Extract the (X, Y) coordinate from the center of the cell holding the provided text.  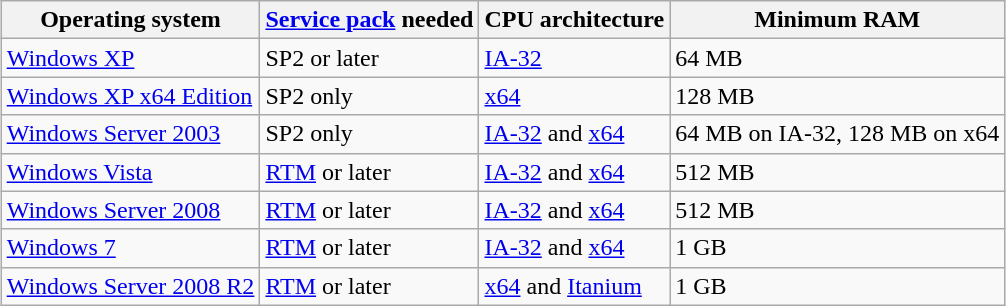
Windows XP x64 Edition (130, 96)
CPU architecture (574, 20)
Service pack needed (370, 20)
Windows Server 2008 R2 (130, 286)
SP2 or later (370, 58)
128 MB (838, 96)
Minimum RAM (838, 20)
Windows Server 2008 (130, 210)
Windows Server 2003 (130, 134)
64 MB on IA-32, 128 MB on x64 (838, 134)
x64 (574, 96)
x64 and Itanium (574, 286)
IA-32 (574, 58)
Windows 7 (130, 248)
Operating system (130, 20)
Windows XP (130, 58)
64 MB (838, 58)
Windows Vista (130, 172)
